Scan for the cell matching the given text and deliver its [x, y] coordinate at center. 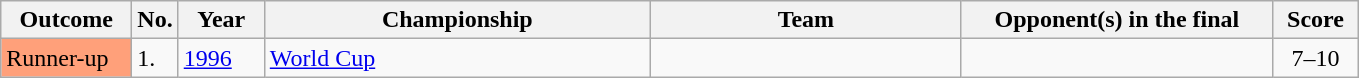
No. [155, 20]
Runner-up [66, 58]
Team [806, 20]
Year [221, 20]
1. [155, 58]
Score [1315, 20]
Outcome [66, 20]
World Cup [457, 58]
Opponent(s) in the final [1116, 20]
7–10 [1315, 58]
Championship [457, 20]
1996 [221, 58]
